Search for the cell housing the specified text and yield its (x, y) center coordinate. 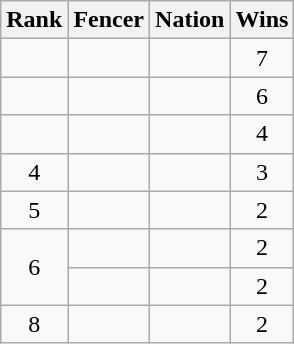
5 (34, 210)
Nation (190, 20)
3 (262, 172)
7 (262, 58)
Fencer (109, 20)
Wins (262, 20)
Rank (34, 20)
8 (34, 324)
